Return the (x, y) coordinate for the center point of the cell that contains the specified text.  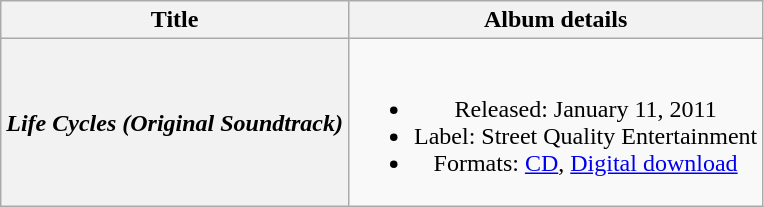
Title (175, 20)
Released: January 11, 2011Label: Street Quality EntertainmentFormats: CD, Digital download (555, 122)
Album details (555, 20)
Life Cycles (Original Soundtrack) (175, 122)
